Identify which cell holds the provided text, then report its (x, y) central coordinate. 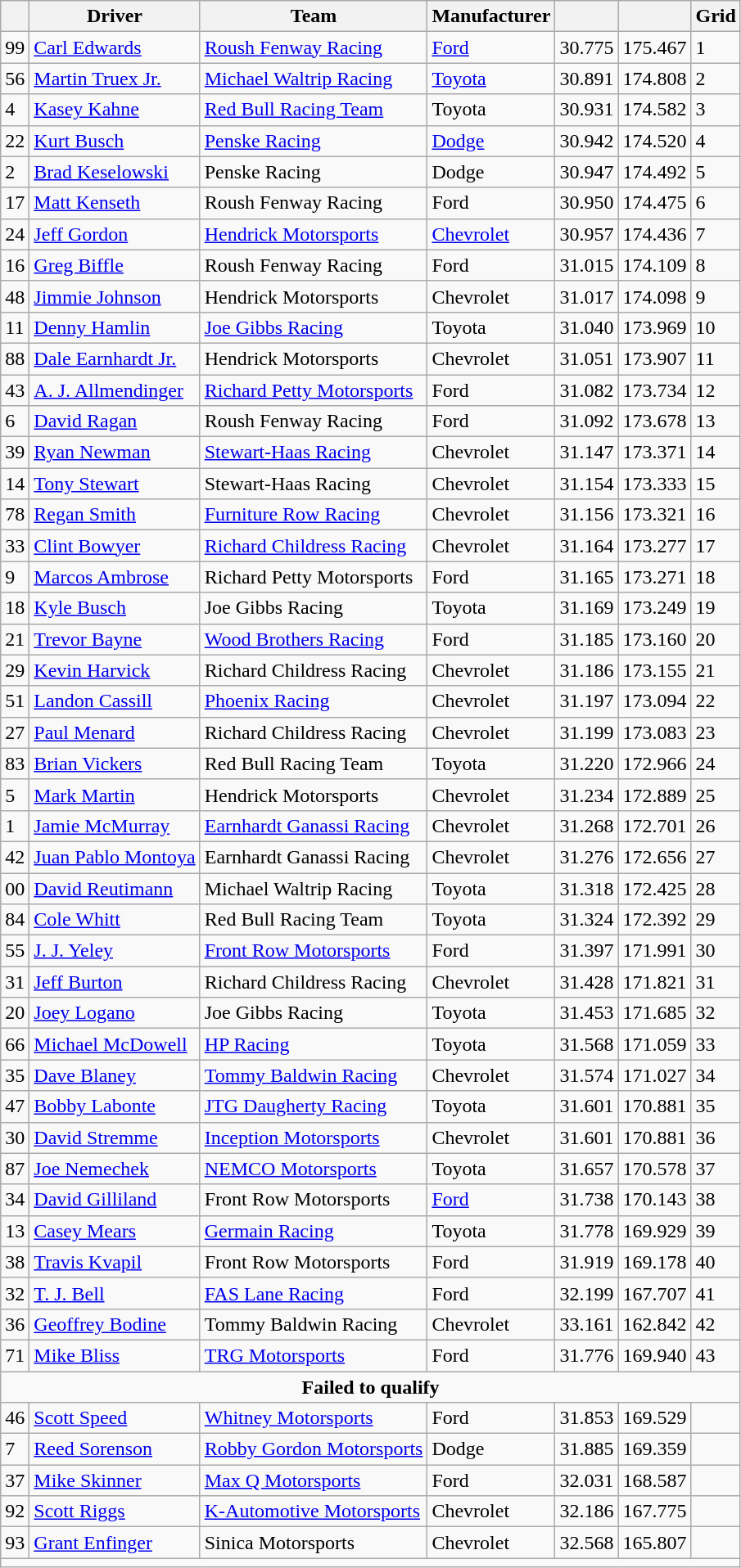
31.574 (586, 1075)
Joey Logano (115, 1013)
Kyle Busch (115, 608)
31.234 (586, 795)
Michael McDowell (115, 1044)
48 (15, 296)
173.371 (655, 453)
Sinica Motorsports (314, 1543)
10 (716, 327)
171.685 (655, 1013)
Joe Nemechek (115, 1169)
170.578 (655, 1169)
28 (716, 888)
32.568 (586, 1543)
31.197 (586, 701)
56 (15, 79)
31.453 (586, 1013)
Mike Bliss (115, 1355)
Regan Smith (115, 515)
Ryan Newman (115, 453)
30.957 (586, 234)
31.164 (586, 546)
31.657 (586, 1169)
31.776 (586, 1355)
172.966 (655, 764)
172.425 (655, 888)
Brad Keselowski (115, 172)
174.808 (655, 79)
92 (15, 1512)
51 (15, 701)
Max Q Motorsports (314, 1480)
31.185 (586, 639)
66 (15, 1044)
15 (716, 484)
Cole Whitt (115, 920)
173.734 (655, 390)
Whitney Motorsports (314, 1418)
Reed Sorenson (115, 1449)
31.015 (586, 265)
Germain Racing (314, 1231)
165.807 (655, 1543)
Landon Cassill (115, 701)
A. J. Allmendinger (115, 390)
Inception Motorsports (314, 1138)
Dale Earnhardt Jr. (115, 358)
31.186 (586, 670)
87 (15, 1169)
31.220 (586, 764)
173.277 (655, 546)
32.031 (586, 1480)
173.907 (655, 358)
169.940 (655, 1355)
Greg Biffle (115, 265)
Juan Pablo Montoya (115, 857)
31.738 (586, 1200)
173.083 (655, 732)
32.186 (586, 1512)
23 (716, 732)
David Reutimann (115, 888)
Trevor Bayne (115, 639)
31.040 (586, 327)
30.950 (586, 203)
J. J. Yeley (115, 951)
Mark Martin (115, 795)
30.947 (586, 172)
175.467 (655, 47)
169.359 (655, 1449)
174.109 (655, 265)
30.775 (586, 47)
174.582 (655, 110)
Manufacturer (491, 16)
31.017 (586, 296)
Scott Riggs (115, 1512)
Kurt Busch (115, 141)
Jamie McMurray (115, 826)
Furniture Row Racing (314, 515)
171.991 (655, 951)
31.154 (586, 484)
Robby Gordon Motorsports (314, 1449)
31.092 (586, 421)
Tony Stewart (115, 484)
31.919 (586, 1262)
Brian Vickers (115, 764)
40 (716, 1262)
TRG Motorsports (314, 1355)
31.199 (586, 732)
30.942 (586, 141)
Jimmie Johnson (115, 296)
David Gilliland (115, 1200)
173.321 (655, 515)
Denny Hamlin (115, 327)
171.821 (655, 982)
31.885 (586, 1449)
Kevin Harvick (115, 670)
173.094 (655, 701)
31.082 (586, 390)
173.160 (655, 639)
30.891 (586, 79)
Matt Kenseth (115, 203)
174.520 (655, 141)
3 (716, 110)
173.678 (655, 421)
84 (15, 920)
169.529 (655, 1418)
Driver (115, 16)
174.492 (655, 172)
19 (716, 608)
31.428 (586, 982)
25 (716, 795)
Mike Skinner (115, 1480)
99 (15, 47)
31.324 (586, 920)
167.775 (655, 1512)
30.931 (586, 110)
HP Racing (314, 1044)
26 (716, 826)
47 (15, 1106)
Jeff Gordon (115, 234)
Casey Mears (115, 1231)
169.929 (655, 1231)
Grant Enfinger (115, 1543)
32.199 (586, 1293)
NEMCO Motorsports (314, 1169)
171.059 (655, 1044)
173.249 (655, 608)
Wood Brothers Racing (314, 639)
172.889 (655, 795)
31.165 (586, 577)
Jeff Burton (115, 982)
31.318 (586, 888)
174.436 (655, 234)
171.027 (655, 1075)
46 (15, 1418)
00 (15, 888)
Grid (716, 16)
JTG Daugherty Racing (314, 1106)
31.568 (586, 1044)
T. J. Bell (115, 1293)
Carl Edwards (115, 47)
78 (15, 515)
Paul Menard (115, 732)
David Stremme (115, 1138)
31.051 (586, 358)
173.333 (655, 484)
Kasey Kahne (115, 110)
31.156 (586, 515)
8 (716, 265)
Clint Bowyer (115, 546)
Phoenix Racing (314, 701)
K-Automotive Motorsports (314, 1512)
172.656 (655, 857)
83 (15, 764)
31.147 (586, 453)
174.098 (655, 296)
41 (716, 1293)
93 (15, 1543)
172.392 (655, 920)
174.475 (655, 203)
Failed to qualify (371, 1387)
168.587 (655, 1480)
173.271 (655, 577)
31.169 (586, 608)
71 (15, 1355)
169.178 (655, 1262)
167.707 (655, 1293)
Scott Speed (115, 1418)
31.397 (586, 951)
Geoffrey Bodine (115, 1324)
55 (15, 951)
172.701 (655, 826)
Dave Blaney (115, 1075)
Marcos Ambrose (115, 577)
Bobby Labonte (115, 1106)
31.778 (586, 1231)
173.155 (655, 670)
33.161 (586, 1324)
31.276 (586, 857)
173.969 (655, 327)
FAS Lane Racing (314, 1293)
12 (716, 390)
31.268 (586, 826)
162.842 (655, 1324)
Team (314, 16)
88 (15, 358)
31.853 (586, 1418)
Travis Kvapil (115, 1262)
David Ragan (115, 421)
Martin Truex Jr. (115, 79)
170.143 (655, 1200)
